Detect which cell encompasses the target text, then output its (X, Y) center coordinate. 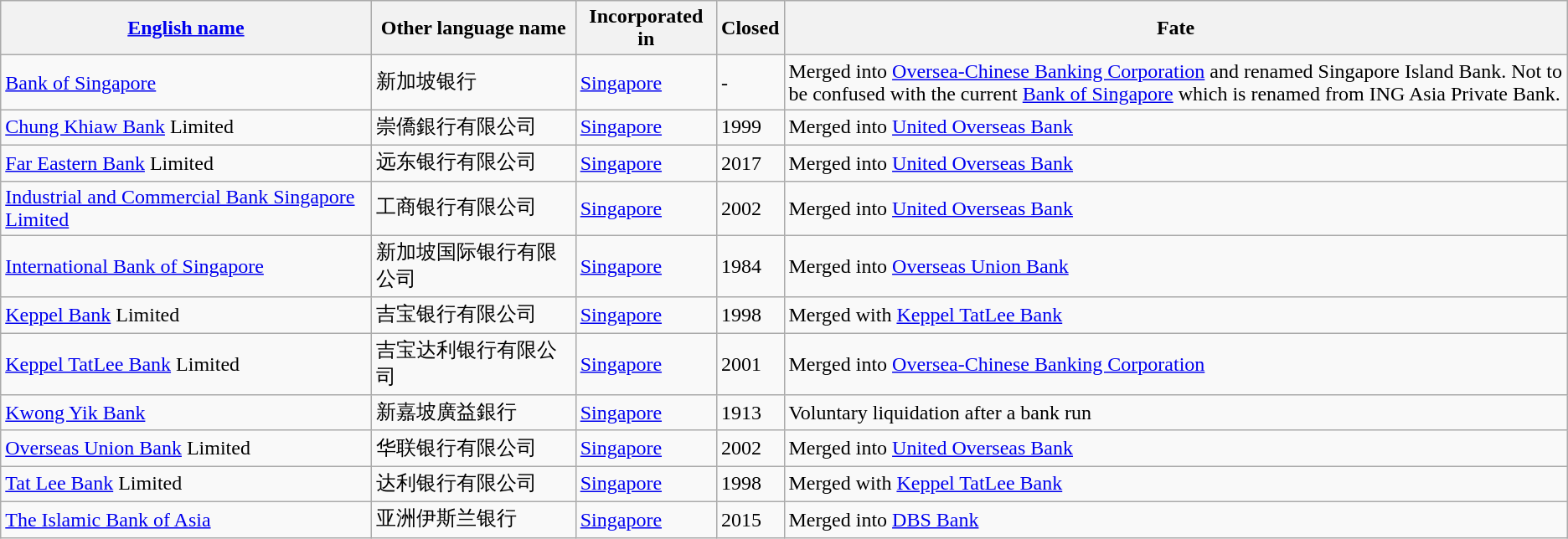
1913 (750, 413)
新加坡国际银行有限公司 (473, 266)
1984 (750, 266)
Other language name (473, 28)
新嘉坡廣益銀行 (473, 413)
2017 (750, 162)
Chung Khiaw Bank Limited (186, 127)
International Bank of Singapore (186, 266)
2001 (750, 364)
- (750, 82)
Merged into Oversea-Chinese Banking Corporation (1176, 364)
Overseas Union Bank Limited (186, 449)
华联银行有限公司 (473, 449)
吉宝达利银行有限公司 (473, 364)
崇僑銀行有限公司 (473, 127)
新加坡银行 (473, 82)
Bank of Singapore (186, 82)
工商银行有限公司 (473, 208)
Merged into DBS Bank (1176, 519)
2015 (750, 519)
The Islamic Bank of Asia (186, 519)
吉宝银行有限公司 (473, 315)
Far Eastern Bank Limited (186, 162)
达利银行有限公司 (473, 484)
1999 (750, 127)
远东银行有限公司 (473, 162)
Tat Lee Bank Limited (186, 484)
Keppel Bank Limited (186, 315)
亚洲伊斯兰银行 (473, 519)
Fate (1176, 28)
Kwong Yik Bank (186, 413)
Industrial and Commercial Bank Singapore Limited (186, 208)
Keppel TatLee Bank Limited (186, 364)
Voluntary liquidation after a bank run (1176, 413)
Incorporated in (646, 28)
Merged into Overseas Union Bank (1176, 266)
Closed (750, 28)
English name (186, 28)
